Find where the given text appears and provide that cell's center as [X, Y] coordinate. 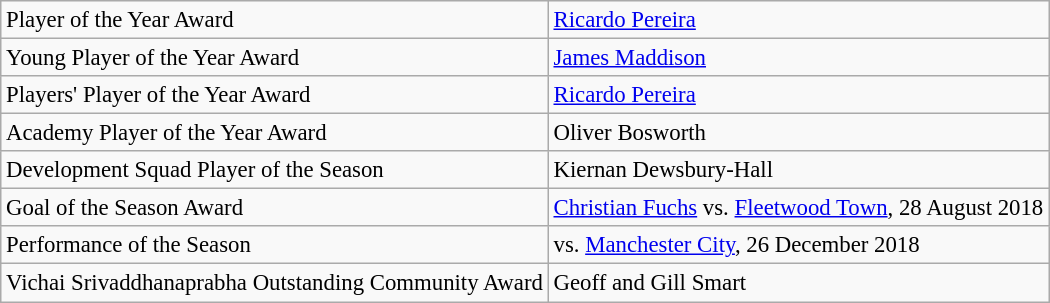
Vichai Srivaddhanaprabha Outstanding Community Award [274, 283]
Geoff and Gill Smart [798, 283]
Performance of the Season [274, 245]
Players' Player of the Year Award [274, 95]
Goal of the Season Award [274, 208]
Christian Fuchs vs. Fleetwood Town, 28 August 2018 [798, 208]
Kiernan Dewsbury-Hall [798, 170]
Oliver Bosworth [798, 133]
Young Player of the Year Award [274, 58]
Development Squad Player of the Season [274, 170]
Player of the Year Award [274, 20]
James Maddison [798, 58]
Academy Player of the Year Award [274, 133]
vs. Manchester City, 26 December 2018 [798, 245]
